Capture the cell that displays the provided text and extract its (X, Y) central coordinate. 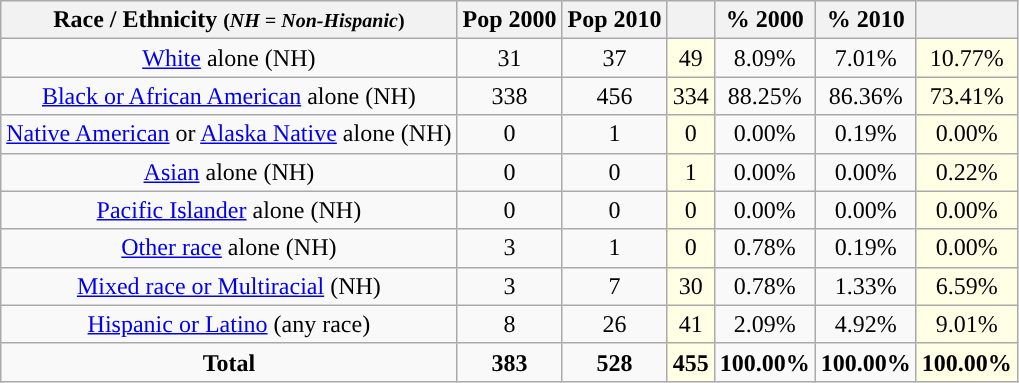
456 (614, 96)
9.01% (966, 324)
% 2010 (866, 20)
338 (510, 96)
6.59% (966, 286)
7.01% (866, 58)
White alone (NH) (229, 58)
7 (614, 286)
Mixed race or Multiracial (NH) (229, 286)
8 (510, 324)
86.36% (866, 96)
Pop 2000 (510, 20)
88.25% (764, 96)
% 2000 (764, 20)
Pacific Islander alone (NH) (229, 210)
455 (690, 362)
41 (690, 324)
10.77% (966, 58)
8.09% (764, 58)
Race / Ethnicity (NH = Non-Hispanic) (229, 20)
4.92% (866, 324)
383 (510, 362)
2.09% (764, 324)
334 (690, 96)
26 (614, 324)
31 (510, 58)
49 (690, 58)
Native American or Alaska Native alone (NH) (229, 134)
73.41% (966, 96)
Asian alone (NH) (229, 172)
528 (614, 362)
Black or African American alone (NH) (229, 96)
37 (614, 58)
1.33% (866, 286)
Hispanic or Latino (any race) (229, 324)
Other race alone (NH) (229, 248)
Total (229, 362)
Pop 2010 (614, 20)
0.22% (966, 172)
30 (690, 286)
